Extract the (x, y) coordinate from the center of the cell holding the provided text.  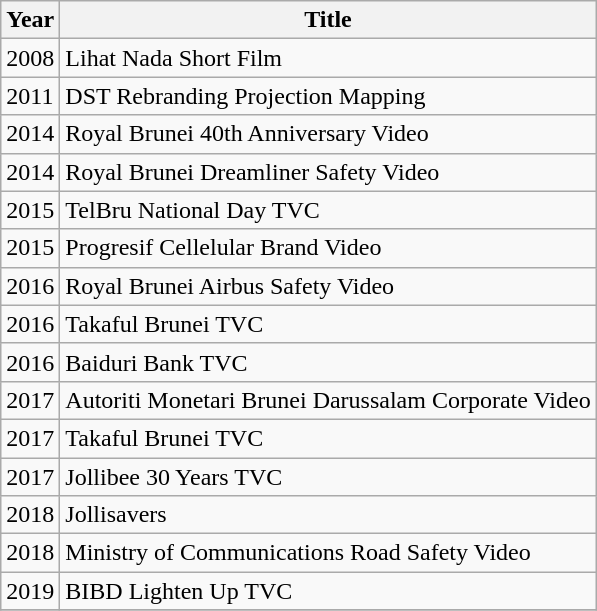
Year (30, 20)
Jollisavers (328, 515)
DST Rebranding Projection Mapping (328, 96)
Autoriti Monetari Brunei Darussalam Corporate Video (328, 400)
Jollibee 30 Years TVC (328, 477)
Baiduri Bank TVC (328, 362)
Ministry of Communications Road Safety Video (328, 553)
Lihat Nada Short Film (328, 58)
Progresif Cellelular Brand Video (328, 248)
TelBru National Day TVC (328, 210)
Royal Brunei 40th Anniversary Video (328, 134)
BIBD Lighten Up TVC (328, 591)
2011 (30, 96)
Royal Brunei Airbus Safety Video (328, 286)
Royal Brunei Dreamliner Safety Video (328, 172)
2008 (30, 58)
Title (328, 20)
2019 (30, 591)
